Pinpoint the cell where the given text exists, returning its [X, Y] midpoint coordinate. 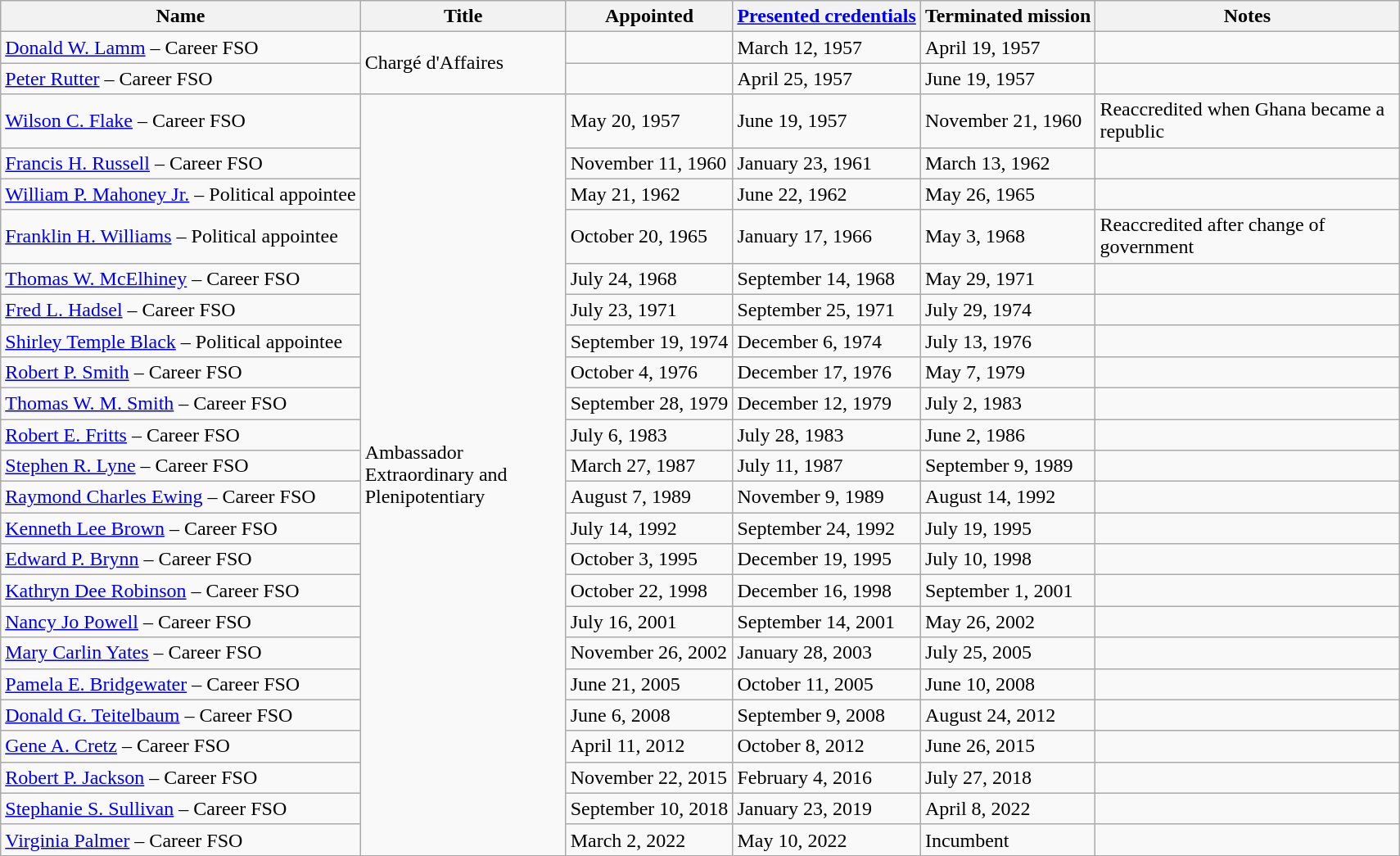
Virginia Palmer – Career FSO [180, 840]
May 29, 1971 [1008, 279]
Appointed [649, 16]
December 16, 1998 [827, 591]
September 24, 1992 [827, 528]
October 22, 1998 [649, 591]
January 17, 1966 [827, 236]
October 4, 1976 [649, 372]
December 19, 1995 [827, 559]
July 16, 2001 [649, 622]
June 6, 2008 [649, 715]
December 6, 1974 [827, 341]
Kathryn Dee Robinson – Career FSO [180, 591]
Robert P. Jackson – Career FSO [180, 777]
December 12, 1979 [827, 403]
Stephen R. Lyne – Career FSO [180, 466]
January 28, 2003 [827, 653]
Reaccredited when Ghana became a republic [1248, 121]
July 27, 2018 [1008, 777]
September 1, 2001 [1008, 591]
Fred L. Hadsel – Career FSO [180, 310]
Franklin H. Williams – Political appointee [180, 236]
May 10, 2022 [827, 840]
November 11, 1960 [649, 163]
Robert E. Fritts – Career FSO [180, 435]
Peter Rutter – Career FSO [180, 79]
Name [180, 16]
Thomas W. McElhiney – Career FSO [180, 279]
July 24, 1968 [649, 279]
Nancy Jo Powell – Career FSO [180, 622]
April 19, 1957 [1008, 48]
July 13, 1976 [1008, 341]
June 21, 2005 [649, 684]
January 23, 2019 [827, 808]
May 3, 1968 [1008, 236]
September 19, 1974 [649, 341]
July 6, 1983 [649, 435]
July 10, 1998 [1008, 559]
November 22, 2015 [649, 777]
Donald G. Teitelbaum – Career FSO [180, 715]
June 2, 1986 [1008, 435]
May 7, 1979 [1008, 372]
Donald W. Lamm – Career FSO [180, 48]
July 14, 1992 [649, 528]
September 25, 1971 [827, 310]
Incumbent [1008, 840]
Robert P. Smith – Career FSO [180, 372]
April 8, 2022 [1008, 808]
April 11, 2012 [649, 746]
July 25, 2005 [1008, 653]
Thomas W. M. Smith – Career FSO [180, 403]
August 14, 1992 [1008, 497]
Notes [1248, 16]
July 11, 1987 [827, 466]
Wilson C. Flake – Career FSO [180, 121]
March 13, 1962 [1008, 163]
Pamela E. Bridgewater – Career FSO [180, 684]
Stephanie S. Sullivan – Career FSO [180, 808]
Mary Carlin Yates – Career FSO [180, 653]
July 2, 1983 [1008, 403]
March 12, 1957 [827, 48]
July 28, 1983 [827, 435]
December 17, 1976 [827, 372]
Reaccredited after change of government [1248, 236]
April 25, 1957 [827, 79]
Kenneth Lee Brown – Career FSO [180, 528]
February 4, 2016 [827, 777]
September 28, 1979 [649, 403]
Presented credentials [827, 16]
August 7, 1989 [649, 497]
October 11, 2005 [827, 684]
Ambassador Extraordinary and Plenipotentiary [463, 475]
May 26, 1965 [1008, 194]
Edward P. Brynn – Career FSO [180, 559]
June 26, 2015 [1008, 746]
November 9, 1989 [827, 497]
Title [463, 16]
Raymond Charles Ewing – Career FSO [180, 497]
Terminated mission [1008, 16]
June 22, 1962 [827, 194]
September 9, 2008 [827, 715]
January 23, 1961 [827, 163]
March 2, 2022 [649, 840]
September 14, 1968 [827, 279]
September 9, 1989 [1008, 466]
October 20, 1965 [649, 236]
July 23, 1971 [649, 310]
October 8, 2012 [827, 746]
Shirley Temple Black – Political appointee [180, 341]
July 19, 1995 [1008, 528]
William P. Mahoney Jr. – Political appointee [180, 194]
May 21, 1962 [649, 194]
May 20, 1957 [649, 121]
Chargé d'Affaires [463, 63]
March 27, 1987 [649, 466]
June 10, 2008 [1008, 684]
October 3, 1995 [649, 559]
November 21, 1960 [1008, 121]
July 29, 1974 [1008, 310]
Francis H. Russell – Career FSO [180, 163]
Gene A. Cretz – Career FSO [180, 746]
May 26, 2002 [1008, 622]
August 24, 2012 [1008, 715]
November 26, 2002 [649, 653]
September 14, 2001 [827, 622]
September 10, 2018 [649, 808]
